Find where the given text appears and provide that cell's center as (x, y) coordinate. 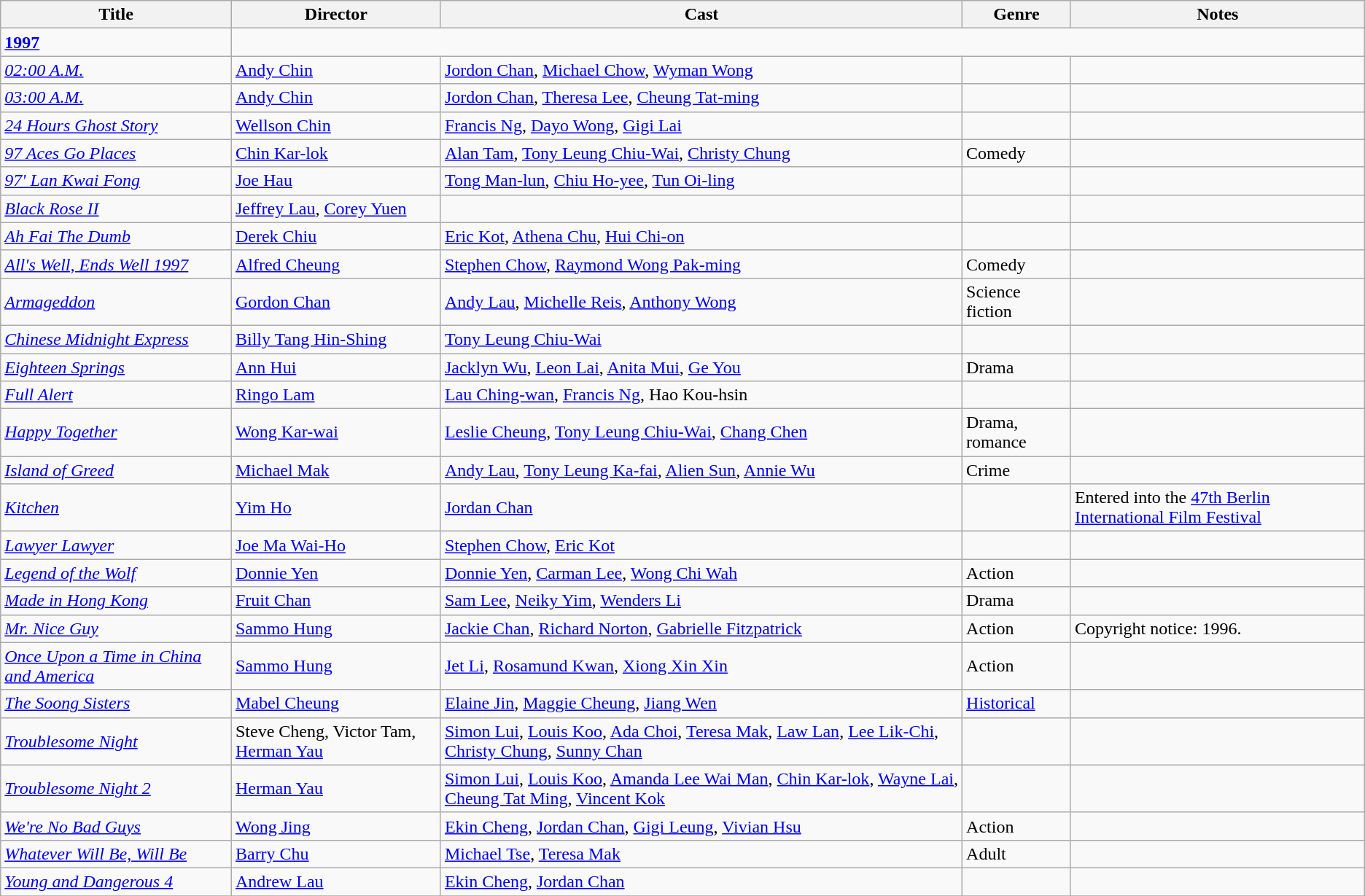
Wellson Chin (335, 125)
Jeffrey Lau, Corey Yuen (335, 209)
Entered into the 47th Berlin International Film Festival (1218, 507)
Title (117, 15)
Jordan Chan (701, 507)
Troublesome Night (117, 741)
Andy Lau, Tony Leung Ka-fai, Alien Sun, Annie Wu (701, 470)
Island of Greed (117, 470)
Genre (1016, 15)
Wong Jing (335, 826)
Barry Chu (335, 854)
Happy Together (117, 433)
Jet Li, Rosamund Kwan, Xiong Xin Xin (701, 666)
Sam Lee, Neiky Yim, Wenders Li (701, 601)
Fruit Chan (335, 601)
Full Alert (117, 395)
Troublesome Night 2 (117, 789)
Alfred Cheung (335, 264)
Chinese Midnight Express (117, 339)
Yim Ho (335, 507)
Simon Lui, Louis Koo, Amanda Lee Wai Man, Chin Kar-lok, Wayne Lai, Cheung Tat Ming, Vincent Kok (701, 789)
Michael Mak (335, 470)
Made in Hong Kong (117, 601)
Jacklyn Wu, Leon Lai, Anita Mui, Ge You (701, 367)
Mr. Nice Guy (117, 628)
Kitchen (117, 507)
Eighteen Springs (117, 367)
Historical (1016, 704)
Tony Leung Chiu-Wai (701, 339)
Whatever Will Be, Will Be (117, 854)
Young and Dangerous 4 (117, 881)
Adult (1016, 854)
Lawyer Lawyer (117, 545)
Wong Kar-wai (335, 433)
Notes (1218, 15)
02:00 A.M. (117, 70)
97 Aces Go Places (117, 153)
Steve Cheng, Victor Tam, Herman Yau (335, 741)
Michael Tse, Teresa Mak (701, 854)
Donnie Yen (335, 573)
Armageddon (117, 302)
03:00 A.M. (117, 98)
Black Rose II (117, 209)
24 Hours Ghost Story (117, 125)
Elaine Jin, Maggie Cheung, Jiang Wen (701, 704)
Crime (1016, 470)
Drama, romance (1016, 433)
All's Well, Ends Well 1997 (117, 264)
Joe Ma Wai-Ho (335, 545)
Billy Tang Hin-Shing (335, 339)
Cast (701, 15)
Eric Kot, Athena Chu, Hui Chi-on (701, 236)
Ekin Cheng, Jordan Chan, Gigi Leung, Vivian Hsu (701, 826)
Mabel Cheung (335, 704)
Jordon Chan, Michael Chow, Wyman Wong (701, 70)
Director (335, 15)
Stephen Chow, Raymond Wong Pak-ming (701, 264)
Jordon Chan, Theresa Lee, Cheung Tat-ming (701, 98)
Joe Hau (335, 181)
Chin Kar-lok (335, 153)
Simon Lui, Louis Koo, Ada Choi, Teresa Mak, Law Lan, Lee Lik-Chi, Christy Chung, Sunny Chan (701, 741)
Francis Ng, Dayo Wong, Gigi Lai (701, 125)
Andy Lau, Michelle Reis, Anthony Wong (701, 302)
Andrew Lau (335, 881)
Science fiction (1016, 302)
Leslie Cheung, Tony Leung Chiu-Wai, Chang Chen (701, 433)
Tong Man-lun, Chiu Ho-yee, Tun Oi-ling (701, 181)
The Soong Sisters (117, 704)
We're No Bad Guys (117, 826)
Copyright notice: 1996. (1218, 628)
Ekin Cheng, Jordan Chan (701, 881)
Jackie Chan, Richard Norton, Gabrielle Fitzpatrick (701, 628)
Donnie Yen, Carman Lee, Wong Chi Wah (701, 573)
Legend of the Wolf (117, 573)
1997 (117, 42)
Derek Chiu (335, 236)
Lau Ching-wan, Francis Ng, Hao Kou-hsin (701, 395)
Alan Tam, Tony Leung Chiu-Wai, Christy Chung (701, 153)
Herman Yau (335, 789)
Stephen Chow, Eric Kot (701, 545)
Ringo Lam (335, 395)
Ah Fai The Dumb (117, 236)
Once Upon a Time in China and America (117, 666)
Ann Hui (335, 367)
Gordon Chan (335, 302)
97' Lan Kwai Fong (117, 181)
